Determine the [x, y] coordinate at the center of the cell enclosing the given text.  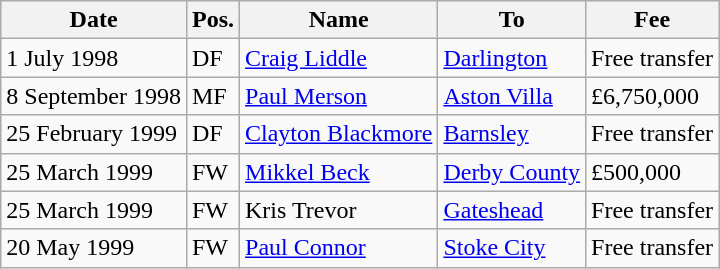
8 September 1998 [94, 96]
Pos. [212, 20]
20 May 1999 [94, 248]
1 July 1998 [94, 58]
Barnsley [512, 134]
25 February 1999 [94, 134]
Fee [652, 20]
Name [339, 20]
Date [94, 20]
Darlington [512, 58]
Aston Villa [512, 96]
Derby County [512, 172]
Paul Merson [339, 96]
Stoke City [512, 248]
Gateshead [512, 210]
Clayton Blackmore [339, 134]
£6,750,000 [652, 96]
To [512, 20]
Mikkel Beck [339, 172]
Paul Connor [339, 248]
MF [212, 96]
£500,000 [652, 172]
Craig Liddle [339, 58]
Kris Trevor [339, 210]
